Detect which cell encompasses the target text, then output its [x, y] center coordinate. 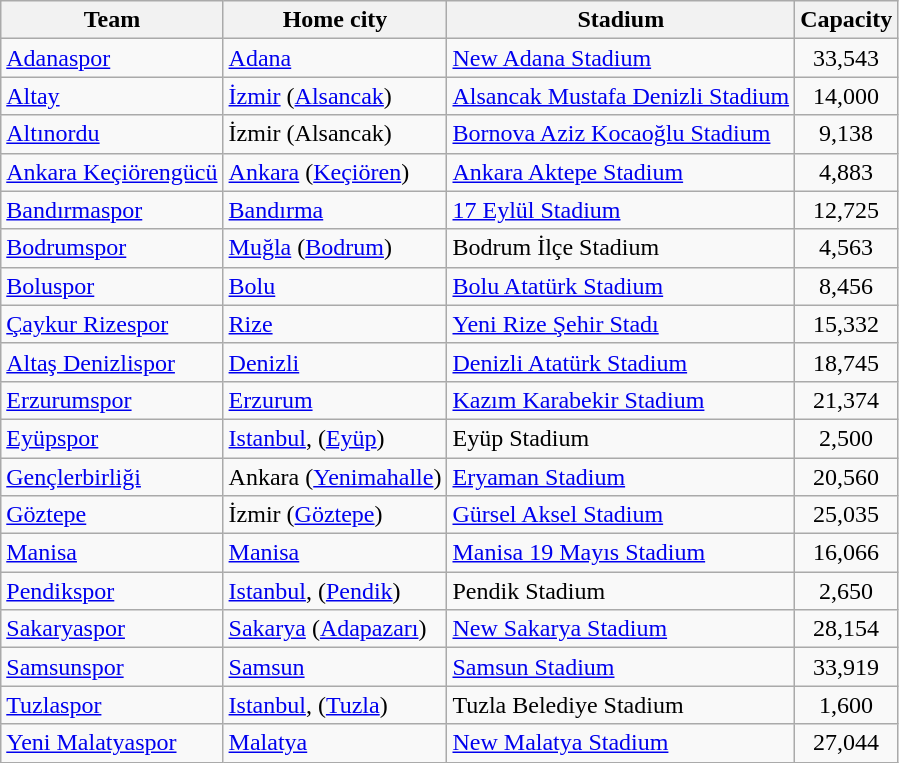
İzmir (Göztepe) [335, 515]
Göztepe [112, 515]
Capacity [846, 20]
Team [112, 20]
Çaykur Rizespor [112, 324]
Erzurum [335, 400]
17 Eylül Stadium [621, 210]
12,725 [846, 210]
Bodrum İlçe Stadium [621, 248]
4,563 [846, 248]
8,456 [846, 286]
27,044 [846, 743]
Yeni Rize Şehir Stadı [621, 324]
Eryaman Stadium [621, 477]
Bandırma [335, 210]
Manisa 19 Mayıs Stadium [621, 553]
Boluspor [112, 286]
Istanbul, (Pendik) [335, 591]
Istanbul, (Eyüp) [335, 438]
Adana [335, 58]
2,650 [846, 591]
Alsancak Mustafa Denizli Stadium [621, 96]
Bodrumspor [112, 248]
Bolu [335, 286]
Samsun Stadium [621, 667]
2,500 [846, 438]
Sakaryaspor [112, 629]
Tuzlaspor [112, 705]
18,745 [846, 362]
Ankara Keçiörengücü [112, 172]
4,883 [846, 172]
Gençlerbirliği [112, 477]
Ankara (Keçiören) [335, 172]
Yeni Malatyaspor [112, 743]
Istanbul, (Tuzla) [335, 705]
14,000 [846, 96]
33,543 [846, 58]
1,600 [846, 705]
New Adana Stadium [621, 58]
Ankara Aktepe Stadium [621, 172]
20,560 [846, 477]
25,035 [846, 515]
Malatya [335, 743]
New Sakarya Stadium [621, 629]
Denizli Atatürk Stadium [621, 362]
Ankara (Yenimahalle) [335, 477]
16,066 [846, 553]
Bolu Atatürk Stadium [621, 286]
Denizli [335, 362]
9,138 [846, 134]
Samsun [335, 667]
Pendikspor [112, 591]
Eyüp Stadium [621, 438]
Erzurumspor [112, 400]
Bandırmaspor [112, 210]
Bornova Aziz Kocaoğlu Stadium [621, 134]
Samsunspor [112, 667]
Pendik Stadium [621, 591]
Kazım Karabekir Stadium [621, 400]
Sakarya (Adapazarı) [335, 629]
Gürsel Aksel Stadium [621, 515]
Adanaspor [112, 58]
Eyüpspor [112, 438]
15,332 [846, 324]
33,919 [846, 667]
Muğla (Bodrum) [335, 248]
Stadium [621, 20]
Rize [335, 324]
Altay [112, 96]
Home city [335, 20]
28,154 [846, 629]
New Malatya Stadium [621, 743]
Altınordu [112, 134]
Altaş Denizlispor [112, 362]
21,374 [846, 400]
Tuzla Belediye Stadium [621, 705]
